For the text-containing cell, return its midpoint in [X, Y] coordinate format. 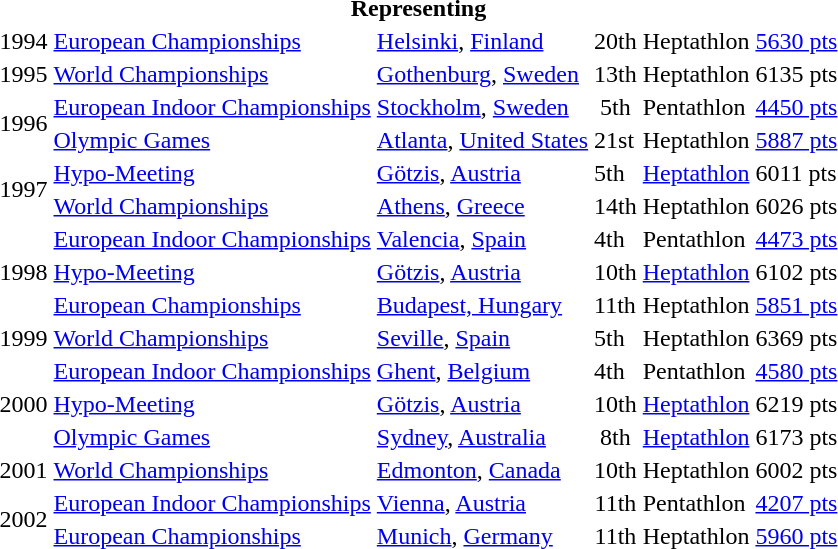
Budapest, Hungary [482, 305]
8th [616, 437]
Stockholm, Sweden [482, 107]
Athens, Greece [482, 206]
21st [616, 140]
Helsinki, Finland [482, 41]
Vienna, Austria [482, 503]
Seville, Spain [482, 338]
Edmonton, Canada [482, 470]
14th [616, 206]
20th [616, 41]
Atlanta, United States [482, 140]
Valencia, Spain [482, 239]
Gothenburg, Sweden [482, 74]
Ghent, Belgium [482, 371]
Sydney, Australia [482, 437]
13th [616, 74]
